For the text-containing cell, return its midpoint in [X, Y] coordinate format. 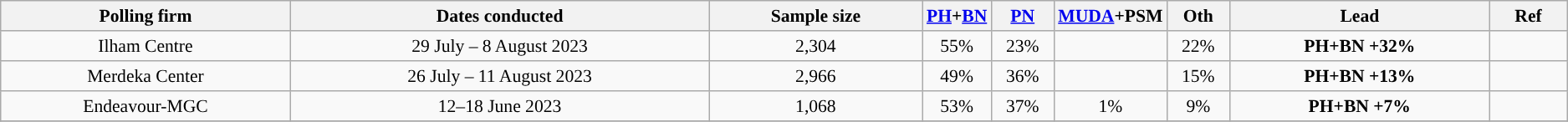
49% [957, 76]
1,068 [816, 106]
55% [957, 46]
Lead [1360, 16]
37% [1022, 106]
MUDA+PSM [1111, 16]
Oth [1198, 16]
PN [1022, 16]
Ilham Centre [146, 46]
36% [1022, 76]
29 July – 8 August 2023 [500, 46]
Ref [1528, 16]
Endeavour-MGC [146, 106]
Sample size [816, 16]
12–18 June 2023 [500, 106]
2,966 [816, 76]
PH+BN +32% [1360, 46]
26 July – 11 August 2023 [500, 76]
Dates conducted [500, 16]
1% [1111, 106]
23% [1022, 46]
PH+BN [957, 16]
15% [1198, 76]
Merdeka Center [146, 76]
Polling firm [146, 16]
22% [1198, 46]
53% [957, 106]
9% [1198, 106]
PH+BN +7% [1360, 106]
PH+BN +13% [1360, 76]
2,304 [816, 46]
